Detect which cell encompasses the target text, then output its [X, Y] center coordinate. 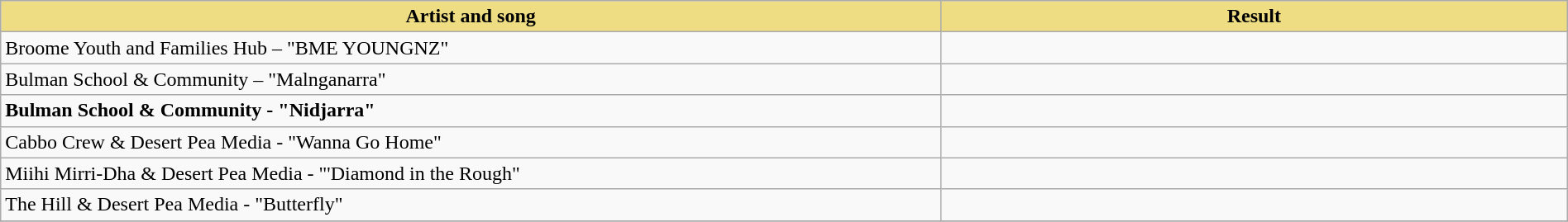
Result [1254, 17]
The Hill & Desert Pea Media - "Butterfly" [471, 205]
Bulman School & Community - "Nidjarra" [471, 111]
Miihi Mirri-Dha & Desert Pea Media - "'Diamond in the Rough" [471, 173]
Cabbo Crew & Desert Pea Media - "Wanna Go Home" [471, 142]
Artist and song [471, 17]
Broome Youth and Families Hub – "BME YOUNGNZ" [471, 48]
Bulman School & Community – "Malnganarra" [471, 79]
